Identify which cell holds the provided text, then report its (x, y) central coordinate. 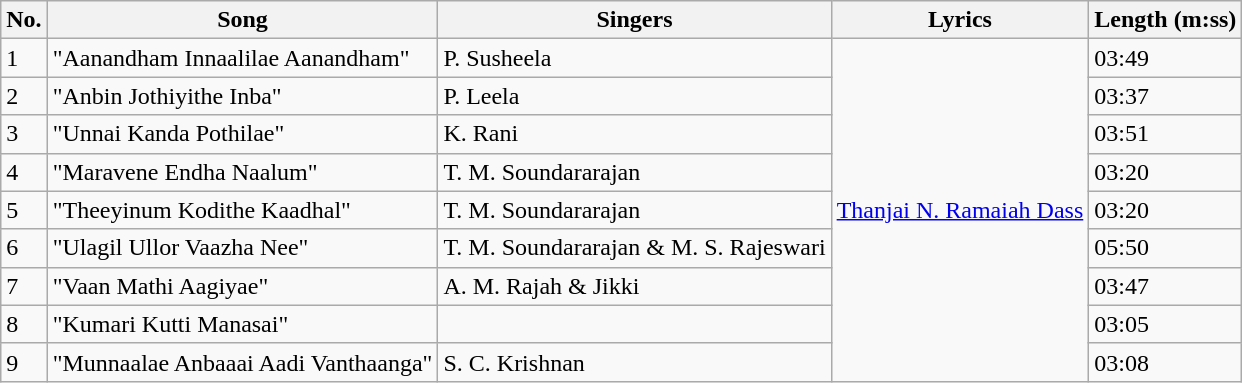
4 (24, 172)
3 (24, 134)
"Munnaalae Anbaaai Aadi Vanthaanga" (242, 362)
Length (m:ss) (1166, 20)
"Maravene Endha Naalum" (242, 172)
03:08 (1166, 362)
03:47 (1166, 286)
5 (24, 210)
03:49 (1166, 58)
6 (24, 248)
T. M. Soundararajan & M. S. Rajeswari (634, 248)
7 (24, 286)
03:51 (1166, 134)
8 (24, 324)
P. Susheela (634, 58)
03:37 (1166, 96)
P. Leela (634, 96)
1 (24, 58)
A. M. Rajah & Jikki (634, 286)
S. C. Krishnan (634, 362)
Thanjai N. Ramaiah Dass (960, 210)
K. Rani (634, 134)
"Theeyinum Kodithe Kaadhal" (242, 210)
"Kumari Kutti Manasai" (242, 324)
"Ulagil Ullor Vaazha Nee" (242, 248)
Lyrics (960, 20)
9 (24, 362)
05:50 (1166, 248)
Singers (634, 20)
2 (24, 96)
No. (24, 20)
"Aanandham Innaalilae Aanandham" (242, 58)
"Vaan Mathi Aagiyae" (242, 286)
"Unnai Kanda Pothilae" (242, 134)
Song (242, 20)
03:05 (1166, 324)
"Anbin Jothiyithe Inba" (242, 96)
